Return [x, y] of the center of cell containing provided text 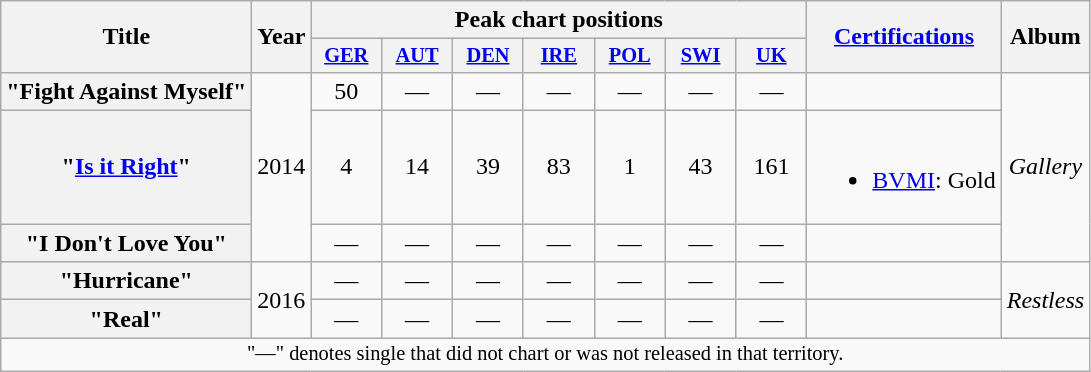
"Is it Right" [126, 168]
"Fight Against Myself" [126, 91]
14 [418, 168]
UK [772, 56]
43 [700, 168]
GER [346, 56]
Gallery [1045, 166]
50 [346, 91]
POL [630, 56]
"Real" [126, 319]
Peak chart positions [559, 20]
2016 [282, 300]
BVMI: Gold [904, 168]
Album [1045, 37]
Year [282, 37]
"I Don't Love You" [126, 243]
4 [346, 168]
2014 [282, 166]
AUT [418, 56]
SWI [700, 56]
"Hurricane" [126, 281]
IRE [558, 56]
"—" denotes single that did not chart or was not released in that territory. [546, 355]
DEN [488, 56]
39 [488, 168]
161 [772, 168]
Restless [1045, 300]
83 [558, 168]
1 [630, 168]
Certifications [904, 37]
Title [126, 37]
